Identify which cell holds the provided text, then report its [X, Y] central coordinate. 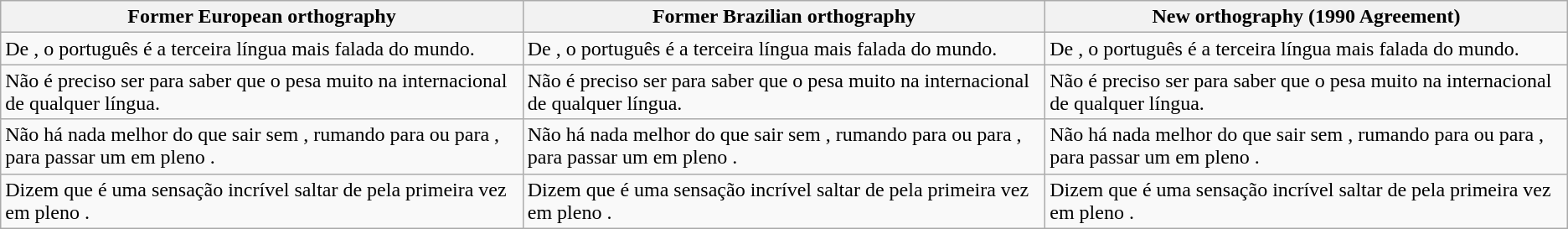
Former Brazilian orthography [784, 17]
Former European orthography [261, 17]
New orthography (1990 Agreement) [1307, 17]
